From the cell containing the given text, extract its center point as [x, y] coordinate. 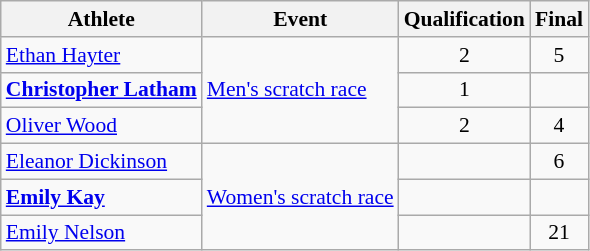
Qualification [464, 19]
4 [559, 126]
Eleanor Dickinson [102, 162]
6 [559, 162]
Event [300, 19]
Women's scratch race [300, 198]
1 [464, 90]
Final [559, 19]
Emily Nelson [102, 233]
Men's scratch race [300, 90]
Ethan Hayter [102, 55]
Christopher Latham [102, 90]
5 [559, 55]
Athlete [102, 19]
Emily Kay [102, 197]
21 [559, 233]
Oliver Wood [102, 126]
